Provide the (X, Y) coordinate of the cell's center where the given text is located.  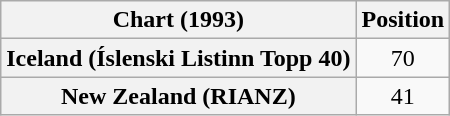
New Zealand (RIANZ) (178, 96)
Chart (1993) (178, 20)
Position (403, 20)
41 (403, 96)
Iceland (Íslenski Listinn Topp 40) (178, 58)
70 (403, 58)
